For the text-containing cell, return its midpoint in [x, y] coordinate format. 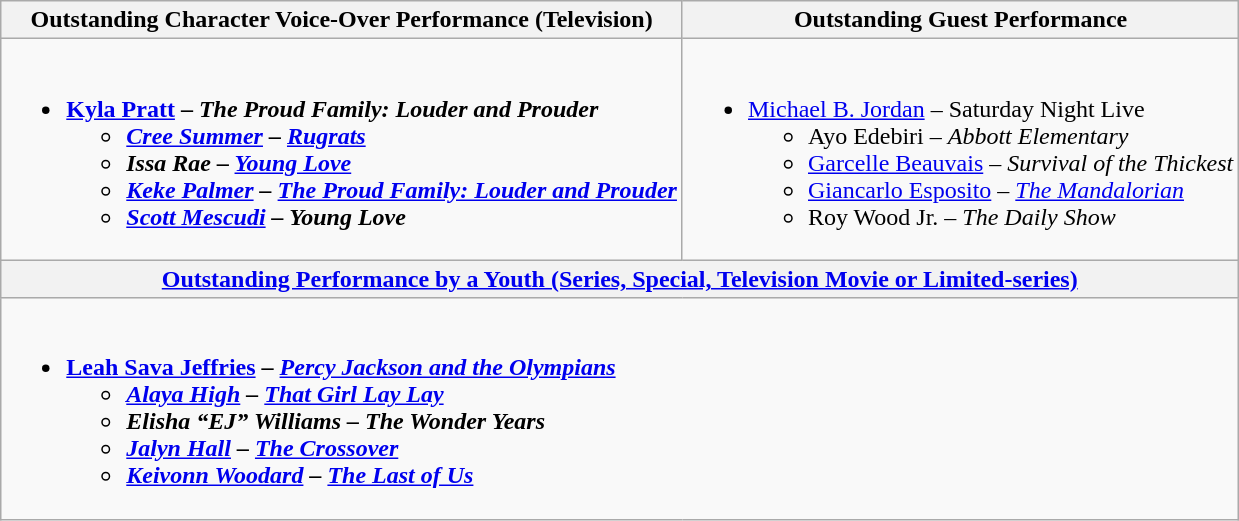
Outstanding Performance by a Youth (Series, Special, Television Movie or Limited-series) [620, 279]
Outstanding Character Voice-Over Performance (Television) [342, 20]
Outstanding Guest Performance [960, 20]
